Detect which cell encompasses the target text, then output its (X, Y) center coordinate. 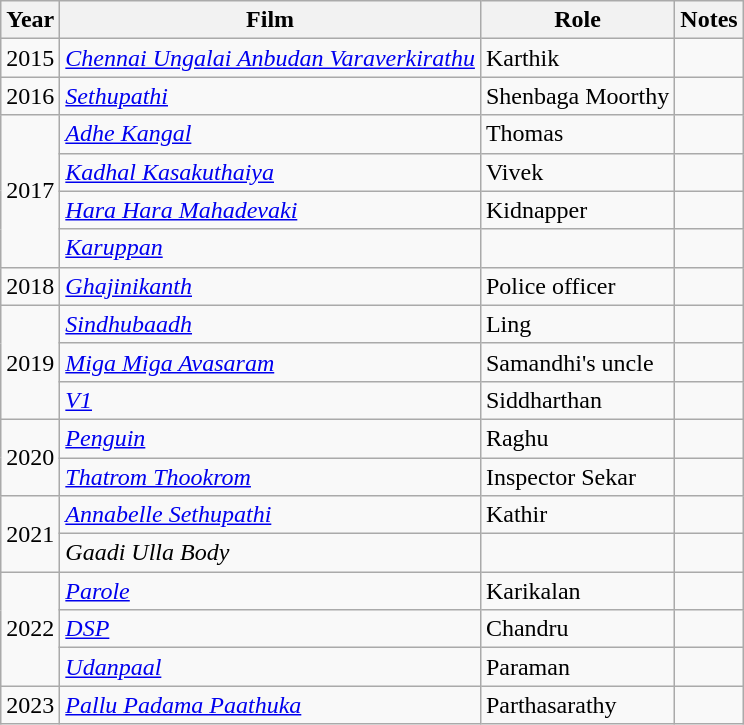
Chandru (577, 629)
Vivek (577, 172)
2022 (30, 629)
Thomas (577, 134)
Chennai Ungalai Anbudan Varaverkirathu (270, 58)
2016 (30, 96)
Siddharthan (577, 400)
DSP (270, 629)
Annabelle Sethupathi (270, 515)
Hara Hara Mahadevaki (270, 210)
Ghajinikanth (270, 286)
2021 (30, 534)
2015 (30, 58)
Parthasarathy (577, 705)
Role (577, 20)
Penguin (270, 438)
Shenbaga Moorthy (577, 96)
Kathir (577, 515)
2020 (30, 457)
Sindhubaadh (270, 324)
V1 (270, 400)
Kidnapper (577, 210)
Ling (577, 324)
Gaadi Ulla Body (270, 553)
Sethupathi (270, 96)
Film (270, 20)
Police officer (577, 286)
Kadhal Kasakuthaiya (270, 172)
Pallu Padama Paathuka (270, 705)
Raghu (577, 438)
Karthik (577, 58)
2018 (30, 286)
Parole (270, 591)
Samandhi's uncle (577, 362)
Karuppan (270, 248)
Udanpaal (270, 667)
Year (30, 20)
Miga Miga Avasaram (270, 362)
Inspector Sekar (577, 477)
Adhe Kangal (270, 134)
Karikalan (577, 591)
2019 (30, 362)
2023 (30, 705)
Notes (709, 20)
Thatrom Thookrom (270, 477)
2017 (30, 191)
Paraman (577, 667)
